Extract the (x, y) coordinate from the center of the cell holding the provided text.  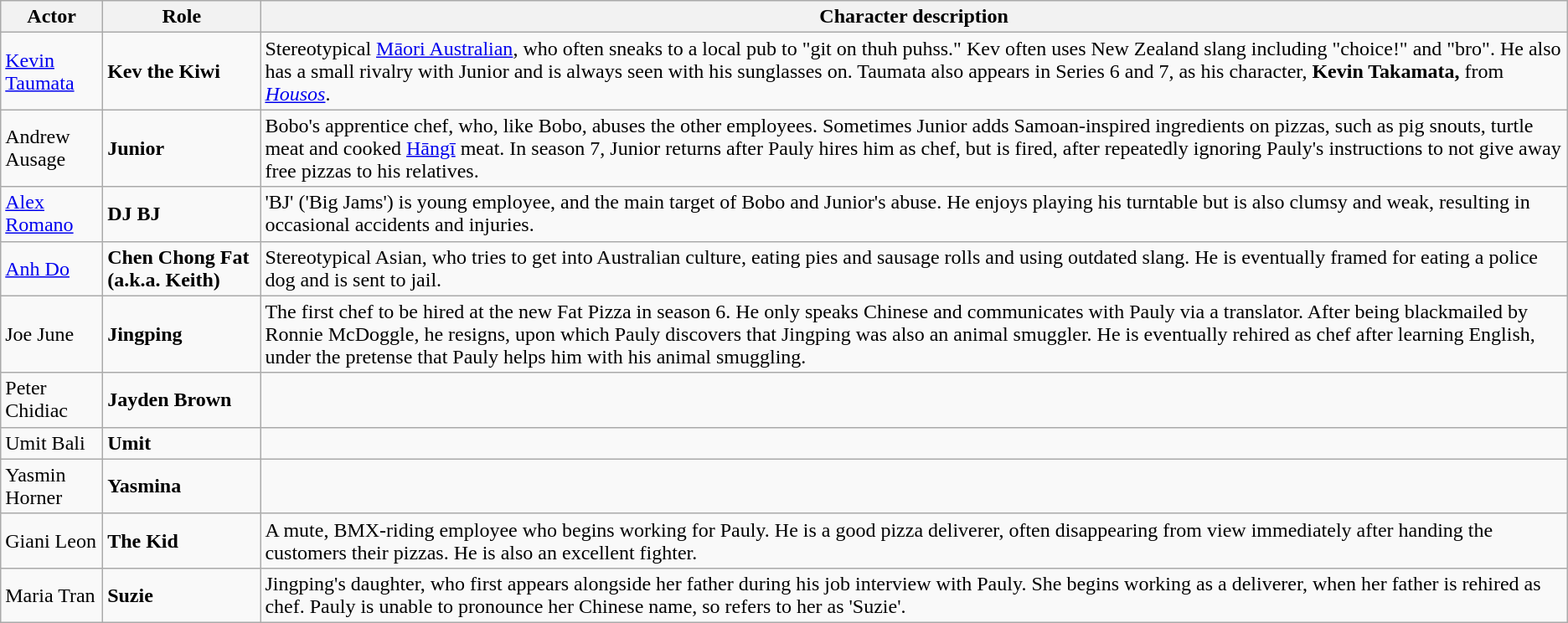
Umit Bali (52, 443)
Character description (914, 17)
Kev the Kiwi (182, 71)
Jayden Brown (182, 400)
Giani Leon (52, 541)
Anh Do (52, 268)
Andrew Ausage (52, 148)
Joe June (52, 334)
Junior (182, 148)
The Kid (182, 541)
Maria Tran (52, 595)
Yasmin Horner (52, 486)
Role (182, 17)
Alex Romano (52, 214)
Chen Chong Fat (a.k.a. Keith) (182, 268)
Umit (182, 443)
DJ BJ (182, 214)
Kevin Taumata (52, 71)
Yasmina (182, 486)
Actor (52, 17)
Suzie (182, 595)
Jingping (182, 334)
Peter Chidiac (52, 400)
